For the text-containing cell, return its midpoint in [x, y] coordinate format. 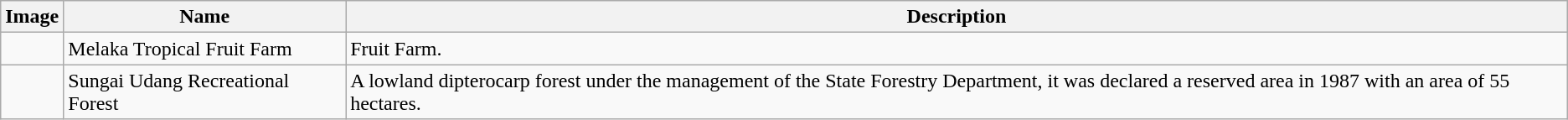
Fruit Farm. [957, 49]
Image [32, 17]
Name [204, 17]
Melaka Tropical Fruit Farm [204, 49]
Description [957, 17]
Sungai Udang Recreational Forest [204, 92]
